Scan for the cell matching the given text and deliver its [x, y] coordinate at center. 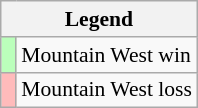
Mountain West loss [106, 90]
Legend [99, 19]
Mountain West win [106, 55]
